For the text-containing cell, return its midpoint in (X, Y) coordinate format. 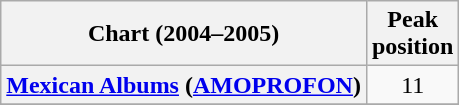
Peakposition (412, 34)
Mexican Albums (AMOPROFON) (184, 85)
11 (412, 85)
Chart (2004–2005) (184, 34)
